From the cell containing the given text, extract its center point as (x, y) coordinate. 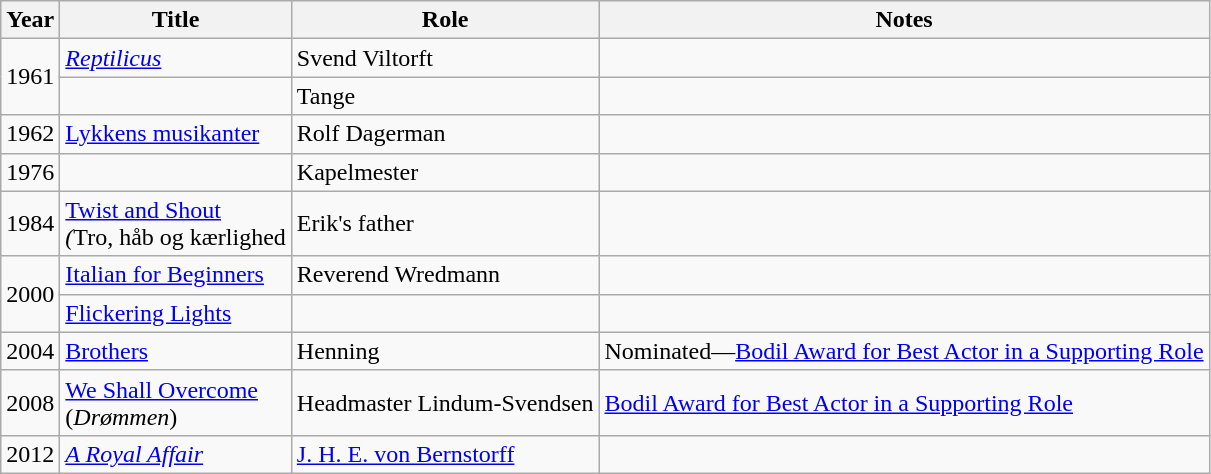
Tange (445, 96)
Year (30, 20)
Kapelmester (445, 172)
Rolf Dagerman (445, 134)
Headmaster Lindum-Svendsen (445, 402)
J. H. E. von Bernstorff (445, 454)
Notes (904, 20)
Erik's father (445, 224)
2008 (30, 402)
Lykkens musikanter (176, 134)
Italian for Beginners (176, 275)
2000 (30, 294)
Nominated—Bodil Award for Best Actor in a Supporting Role (904, 351)
Brothers (176, 351)
Svend Viltorft (445, 58)
A Royal Affair (176, 454)
1961 (30, 77)
1984 (30, 224)
1976 (30, 172)
Title (176, 20)
1962 (30, 134)
2004 (30, 351)
Henning (445, 351)
2012 (30, 454)
We Shall Overcome (Drømmen) (176, 402)
Bodil Award for Best Actor in a Supporting Role (904, 402)
Twist and Shout (Tro, håb og kærlighed (176, 224)
Reverend Wredmann (445, 275)
Reptilicus (176, 58)
Role (445, 20)
Flickering Lights (176, 313)
